Pinpoint the cell where the given text exists, returning its (x, y) midpoint coordinate. 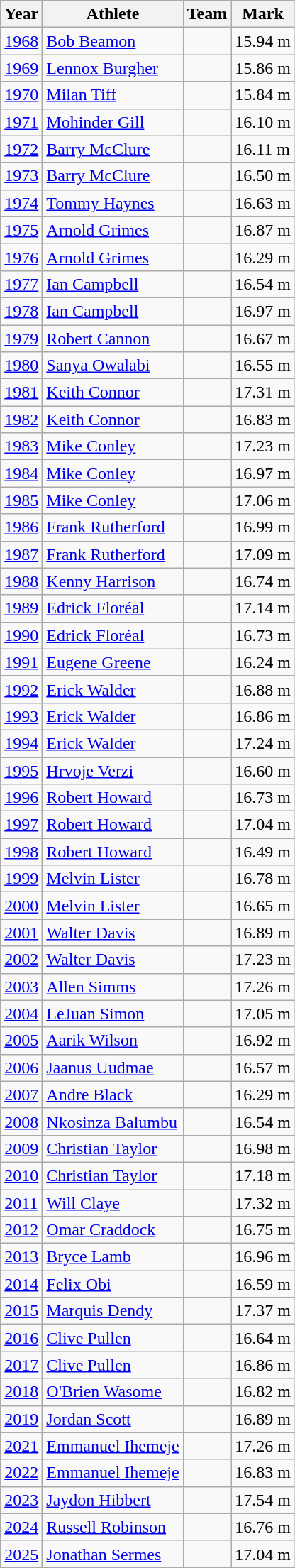
Jaydon Hibbert (113, 1500)
Jaanus Uudmae (113, 1068)
2013 (21, 1257)
1989 (21, 608)
16.96 m (263, 1257)
2009 (21, 1148)
2001 (21, 933)
1969 (21, 68)
2014 (21, 1284)
1996 (21, 798)
Bob Beamon (113, 41)
2002 (21, 960)
16.78 m (263, 879)
2021 (21, 1446)
2023 (21, 1500)
1985 (21, 500)
Lennox Burgher (113, 68)
Andre Black (113, 1095)
2010 (21, 1175)
Will Claye (113, 1203)
17.14 m (263, 608)
1992 (21, 689)
16.50 m (263, 176)
1993 (21, 716)
1972 (21, 149)
Robert Cannon (113, 339)
17.24 m (263, 743)
1991 (21, 662)
15.86 m (263, 68)
Jordan Scott (113, 1419)
16.65 m (263, 906)
16.63 m (263, 203)
Year (21, 14)
2007 (21, 1095)
17.18 m (263, 1175)
1999 (21, 879)
1978 (21, 311)
1998 (21, 852)
1976 (21, 257)
17.37 m (263, 1311)
2015 (21, 1311)
17.06 m (263, 500)
16.57 m (263, 1068)
Sanya Owalabi (113, 366)
16.99 m (263, 527)
Russell Robinson (113, 1527)
2016 (21, 1338)
2006 (21, 1068)
17.31 m (263, 393)
2004 (21, 1014)
2008 (21, 1122)
Milan Tiff (113, 95)
1988 (21, 581)
1979 (21, 339)
16.64 m (263, 1338)
16.82 m (263, 1392)
16.98 m (263, 1148)
2017 (21, 1365)
17.09 m (263, 554)
16.87 m (263, 230)
16.55 m (263, 366)
1994 (21, 743)
2022 (21, 1473)
16.75 m (263, 1230)
Team (207, 14)
15.84 m (263, 95)
15.94 m (263, 41)
2012 (21, 1230)
1995 (21, 770)
2018 (21, 1392)
2011 (21, 1203)
Mark (263, 14)
Jonathan Sermes (113, 1554)
Marquis Dendy (113, 1311)
1997 (21, 825)
O'Brien Wasome (113, 1392)
1990 (21, 635)
Mohinder Gill (113, 122)
16.24 m (263, 662)
17.54 m (263, 1500)
16.88 m (263, 689)
2000 (21, 906)
16.10 m (263, 122)
16.49 m (263, 852)
16.74 m (263, 581)
Hrvoje Verzi (113, 770)
1975 (21, 230)
2005 (21, 1041)
Omar Craddock (113, 1230)
Bryce Lamb (113, 1257)
Tommy Haynes (113, 203)
Athlete (113, 14)
1971 (21, 122)
2024 (21, 1527)
17.32 m (263, 1203)
2019 (21, 1419)
16.59 m (263, 1284)
1970 (21, 95)
Felix Obi (113, 1284)
16.76 m (263, 1527)
17.05 m (263, 1014)
1973 (21, 176)
16.67 m (263, 339)
Kenny Harrison (113, 581)
1982 (21, 420)
1974 (21, 203)
LeJuan Simon (113, 1014)
Nkosinza Balumbu (113, 1122)
1987 (21, 554)
2003 (21, 987)
16.92 m (263, 1041)
1986 (21, 527)
16.60 m (263, 770)
16.11 m (263, 149)
1980 (21, 366)
1983 (21, 446)
Allen Simms (113, 987)
1981 (21, 393)
1984 (21, 473)
2025 (21, 1554)
Eugene Greene (113, 662)
1977 (21, 284)
1968 (21, 41)
Aarik Wilson (113, 1041)
